Identify which cell holds the provided text, then report its (X, Y) central coordinate. 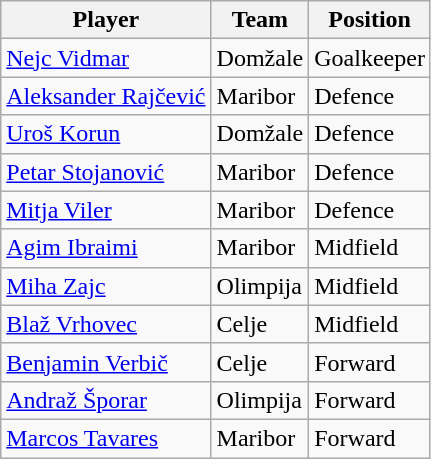
Player (106, 20)
Team (260, 20)
Goalkeeper (370, 58)
Andraž Šporar (106, 400)
Blaž Vrhovec (106, 324)
Uroš Korun (106, 134)
Benjamin Verbič (106, 362)
Aleksander Rajčević (106, 96)
Miha Zajc (106, 286)
Petar Stojanović (106, 172)
Agim Ibraimi (106, 248)
Nejc Vidmar (106, 58)
Marcos Tavares (106, 438)
Mitja Viler (106, 210)
Position (370, 20)
